Determine the [x, y] coordinate at the center of the cell enclosing the given text.  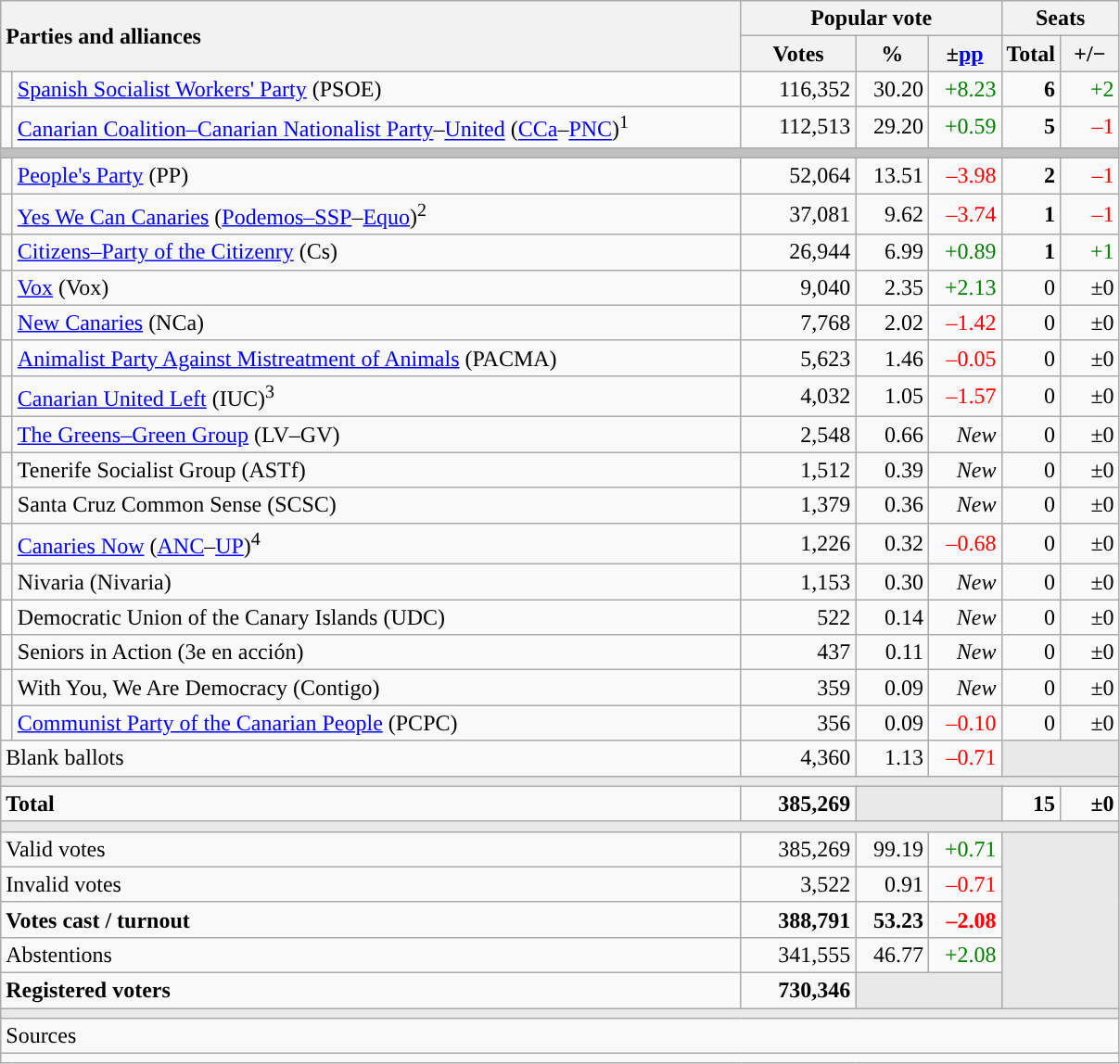
Canaries Now (ANC–UP)4 [376, 543]
–0.05 [964, 358]
+0.71 [964, 849]
Seats [1061, 19]
Blank ballots [371, 758]
0.39 [892, 470]
1,379 [798, 505]
1.13 [892, 758]
The Greens–Green Group (LV–GV) [376, 435]
Communist Party of the Canarian People (PCPC) [376, 723]
–2.08 [964, 919]
359 [798, 688]
Votes cast / turnout [371, 919]
356 [798, 723]
29.20 [892, 128]
4,360 [798, 758]
Canarian United Left (IUC)3 [376, 397]
1,512 [798, 470]
6.99 [892, 252]
0.66 [892, 435]
3,522 [798, 884]
52,064 [798, 176]
–0.68 [964, 543]
Sources [560, 1036]
% [892, 54]
5,623 [798, 358]
2.35 [892, 287]
Registered voters [371, 991]
46.77 [892, 955]
–3.74 [964, 215]
53.23 [892, 919]
Abstentions [371, 955]
Votes [798, 54]
15 [1031, 804]
Citizens–Party of the Citizenry (Cs) [376, 252]
Invalid votes [371, 884]
0.11 [892, 652]
Vox (Vox) [376, 287]
+0.59 [964, 128]
Canarian Coalition–Canarian Nationalist Party–United (CCa–PNC)1 [376, 128]
Seniors in Action (3e en acción) [376, 652]
Democratic Union of the Canary Islands (UDC) [376, 617]
+2.08 [964, 955]
0.14 [892, 617]
0.32 [892, 543]
Parties and alliances [371, 36]
341,555 [798, 955]
1,226 [798, 543]
437 [798, 652]
–1.42 [964, 323]
Popular vote [872, 19]
New Canaries (NCa) [376, 323]
30.20 [892, 89]
0.30 [892, 582]
Animalist Party Against Mistreatment of Animals (PACMA) [376, 358]
1,153 [798, 582]
Tenerife Socialist Group (ASTf) [376, 470]
–3.98 [964, 176]
–0.10 [964, 723]
5 [1031, 128]
+0.89 [964, 252]
1.05 [892, 397]
2 [1031, 176]
+2.13 [964, 287]
+1 [1090, 252]
+/− [1090, 54]
+8.23 [964, 89]
116,352 [798, 89]
Yes We Can Canaries (Podemos–SSP–Equo)2 [376, 215]
388,791 [798, 919]
522 [798, 617]
9.62 [892, 215]
Santa Cruz Common Sense (SCSC) [376, 505]
Nivaria (Nivaria) [376, 582]
People's Party (PP) [376, 176]
2.02 [892, 323]
26,944 [798, 252]
+2 [1090, 89]
9,040 [798, 287]
112,513 [798, 128]
2,548 [798, 435]
6 [1031, 89]
0.36 [892, 505]
99.19 [892, 849]
13.51 [892, 176]
37,081 [798, 215]
730,346 [798, 991]
1.46 [892, 358]
Spanish Socialist Workers' Party (PSOE) [376, 89]
With You, We Are Democracy (Contigo) [376, 688]
±pp [964, 54]
7,768 [798, 323]
4,032 [798, 397]
–1.57 [964, 397]
Valid votes [371, 849]
0.91 [892, 884]
